Detect which cell encompasses the target text, then output its (X, Y) center coordinate. 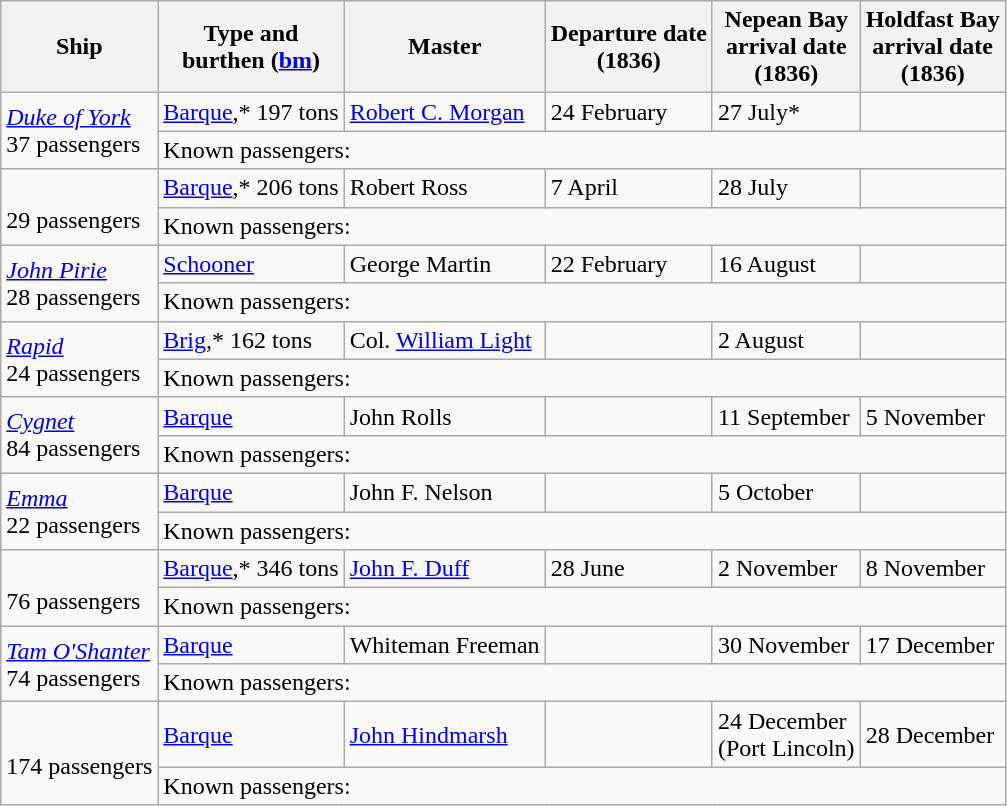
7 April (628, 188)
2 August (786, 340)
John Hindmarsh (444, 734)
17 December (932, 645)
5 October (786, 492)
Robert C. Morgan (444, 112)
Holdfast Bayarrival date(1836) (932, 47)
Robert Ross (444, 188)
Schooner (251, 264)
Departure date(1836) (628, 47)
24 December(Port Lincoln) (786, 734)
2 November (786, 569)
Emma22 passengers (80, 511)
11 September (786, 416)
5 November (932, 416)
Barque,* 197 tons (251, 112)
Ship (80, 47)
Tam O'Shanter74 passengers (80, 664)
Cygnet84 passengers (80, 435)
George Martin (444, 264)
John F. Duff (444, 569)
76 passengers (80, 588)
27 July* (786, 112)
Barque,* 346 tons (251, 569)
Duke of York37 passengers (80, 131)
Brig,* 162 tons (251, 340)
Rapid24 passengers (80, 359)
28 June (628, 569)
Type andburthen (bm) (251, 47)
John F. Nelson (444, 492)
28 December (932, 734)
Col. William Light (444, 340)
24 February (628, 112)
174 passengers (80, 754)
Whiteman Freeman (444, 645)
22 February (628, 264)
29 passengers (80, 207)
30 November (786, 645)
Barque,* 206 tons (251, 188)
John Rolls (444, 416)
Nepean Bayarrival date(1836) (786, 47)
8 November (932, 569)
Master (444, 47)
16 August (786, 264)
28 July (786, 188)
John Pirie28 passengers (80, 283)
